Search for the cell housing the specified text and yield its [X, Y] center coordinate. 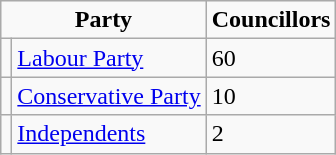
Councillors [271, 20]
Independents [109, 134]
10 [271, 96]
Conservative Party [109, 96]
2 [271, 134]
60 [271, 58]
Party [104, 20]
Labour Party [109, 58]
